Return the (x, y) coordinate for the center point of the cell that contains the specified text.  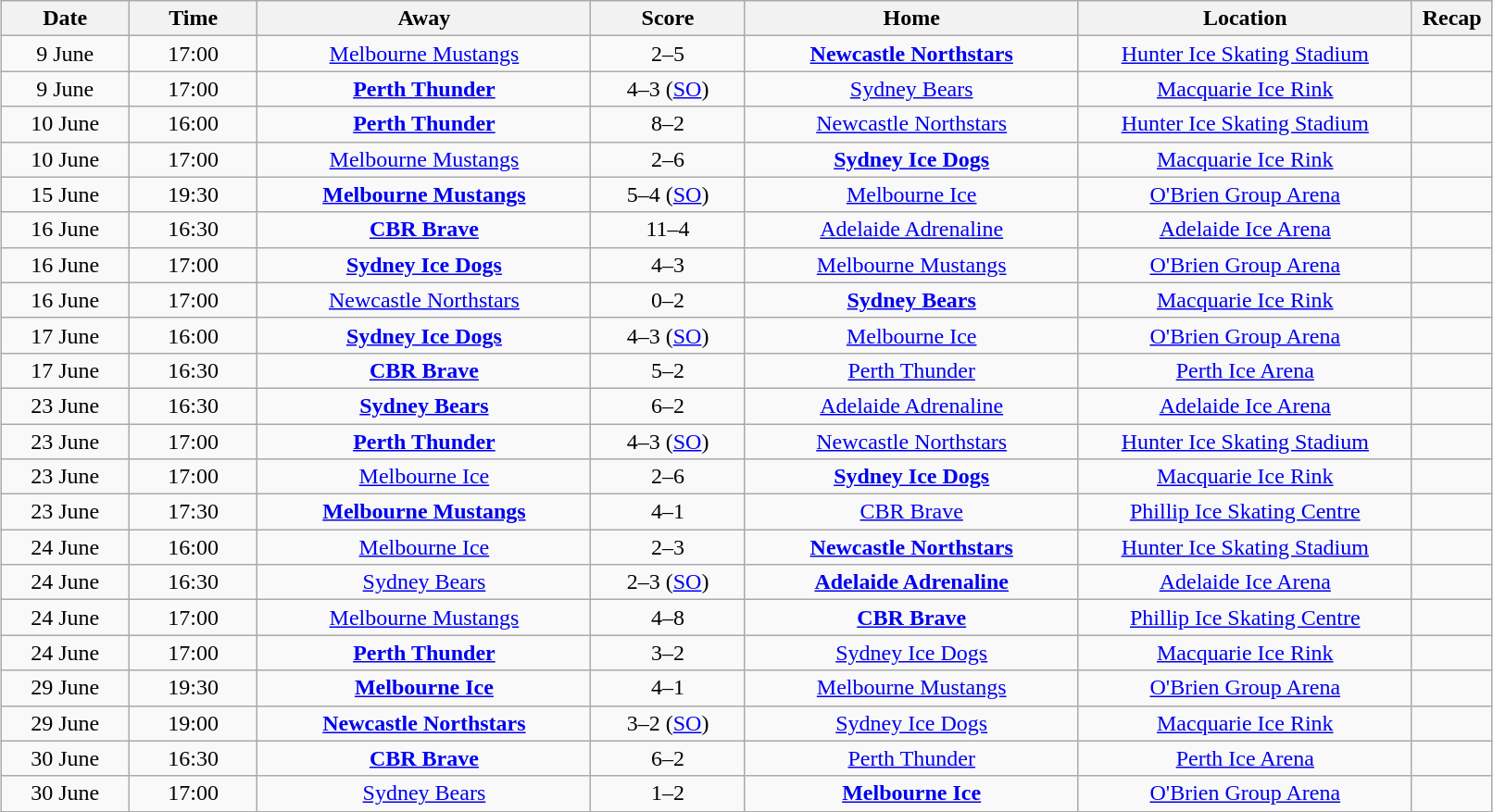
8–2 (668, 124)
0–2 (668, 300)
11–4 (668, 230)
3–2 (SO) (668, 723)
3–2 (668, 653)
4–8 (668, 618)
Recap (1452, 19)
4–3 (668, 265)
5–2 (668, 370)
17:30 (193, 512)
Away (424, 19)
1–2 (668, 793)
2–3 (668, 547)
Home (911, 19)
Score (668, 19)
2–3 (SO) (668, 582)
5–4 (SO) (668, 194)
Time (193, 19)
2–5 (668, 54)
15 June (65, 194)
19:00 (193, 723)
Location (1245, 19)
Date (65, 19)
